Capture the cell that displays the provided text and extract its (X, Y) central coordinate. 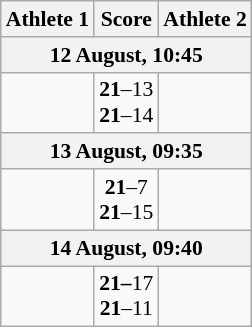
14 August, 09:40 (126, 248)
Athlete 2 (204, 19)
Score (126, 19)
21–1321–14 (126, 102)
13 August, 09:35 (126, 152)
12 August, 10:45 (126, 55)
Athlete 1 (48, 19)
21–721–15 (126, 200)
21–1721–11 (126, 296)
